Return the [X, Y] coordinate for the center point of the cell that contains the specified text.  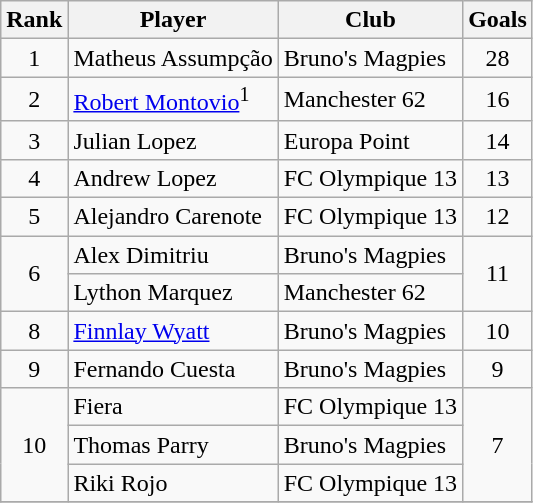
Fiera [173, 407]
5 [34, 217]
Europa Point [370, 140]
Alejandro Carenote [173, 217]
Matheus Assumpção [173, 58]
7 [498, 445]
Andrew Lopez [173, 178]
3 [34, 140]
Player [173, 20]
14 [498, 140]
Alex Dimitriu [173, 255]
Finnlay Wyatt [173, 331]
4 [34, 178]
11 [498, 274]
16 [498, 100]
Riki Rojo [173, 483]
Goals [498, 20]
Lython Marquez [173, 293]
Julian Lopez [173, 140]
12 [498, 217]
13 [498, 178]
8 [34, 331]
1 [34, 58]
Rank [34, 20]
28 [498, 58]
Thomas Parry [173, 445]
6 [34, 274]
Club [370, 20]
Fernando Cuesta [173, 369]
Robert Montovio1 [173, 100]
2 [34, 100]
